Find where the given text appears and provide that cell's center as (x, y) coordinate. 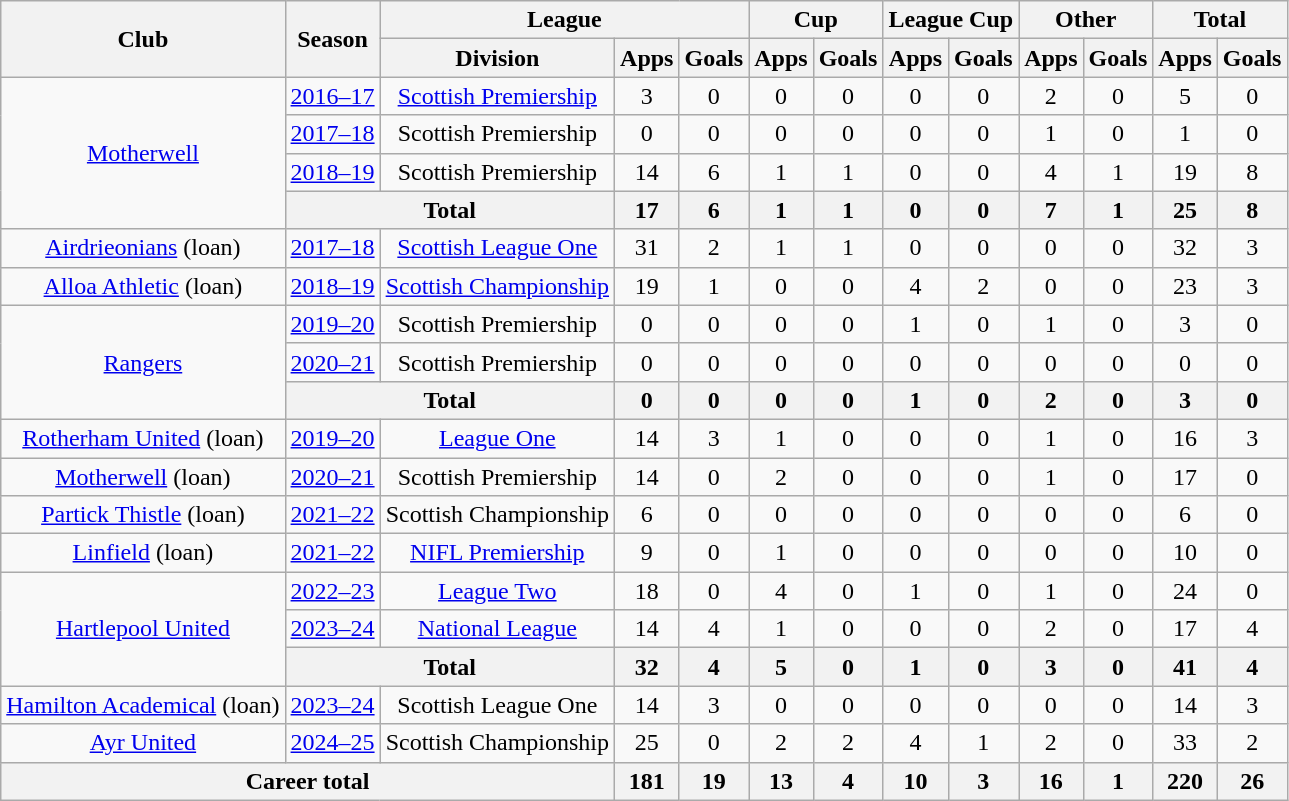
7 (1051, 210)
181 (647, 781)
2024–25 (332, 743)
Alloa Athletic (loan) (143, 286)
41 (1185, 667)
9 (647, 553)
31 (647, 248)
Partick Thistle (loan) (143, 515)
220 (1185, 781)
Rangers (143, 362)
23 (1185, 286)
League Cup (951, 20)
Club (143, 39)
33 (1185, 743)
Motherwell (143, 153)
13 (781, 781)
Airdrieonians (loan) (143, 248)
Season (332, 39)
2022–23 (332, 591)
26 (1252, 781)
League One (497, 438)
Motherwell (loan) (143, 477)
Linfield (loan) (143, 553)
2016–17 (332, 96)
Other (1086, 20)
League (564, 20)
Hartlepool United (143, 629)
NIFL Premiership (497, 553)
National League (497, 629)
Ayr United (143, 743)
League Two (497, 591)
Career total (308, 781)
18 (647, 591)
Hamilton Academical (loan) (143, 705)
Rotherham United (loan) (143, 438)
Cup (816, 20)
Division (497, 58)
24 (1185, 591)
